Detect which cell encompasses the target text, then output its (X, Y) center coordinate. 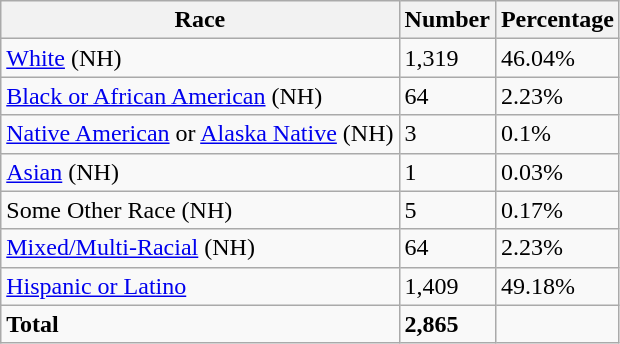
Asian (NH) (200, 172)
Some Other Race (NH) (200, 210)
0.17% (557, 210)
Race (200, 20)
Native American or Alaska Native (NH) (200, 134)
2,865 (447, 324)
1,409 (447, 286)
0.1% (557, 134)
1,319 (447, 58)
Number (447, 20)
0.03% (557, 172)
1 (447, 172)
49.18% (557, 286)
46.04% (557, 58)
3 (447, 134)
Percentage (557, 20)
Black or African American (NH) (200, 96)
Mixed/Multi-Racial (NH) (200, 248)
5 (447, 210)
White (NH) (200, 58)
Total (200, 324)
Hispanic or Latino (200, 286)
